Capture the cell that displays the provided text and extract its [X, Y] central coordinate. 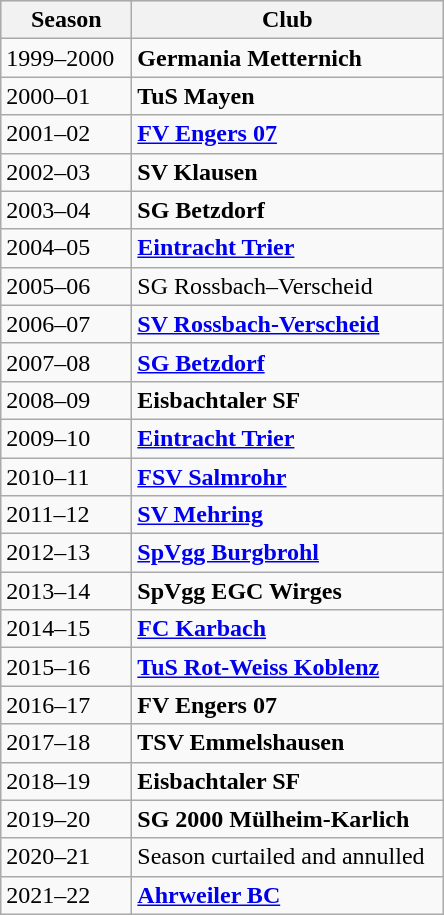
2000–01 [66, 96]
2004–05 [66, 248]
2014–15 [66, 629]
TuS Rot-Weiss Koblenz [288, 667]
SpVgg EGC Wirges [288, 591]
2015–16 [66, 667]
SpVgg Burgbrohl [288, 553]
2019–20 [66, 819]
2002–03 [66, 172]
2020–21 [66, 857]
2018–19 [66, 781]
2007–08 [66, 362]
2012–13 [66, 553]
SV Mehring [288, 515]
Season curtailed and annulled [288, 857]
2001–02 [66, 134]
TuS Mayen [288, 96]
2011–12 [66, 515]
2006–07 [66, 324]
Season [66, 20]
SV Klausen [288, 172]
2005–06 [66, 286]
2008–09 [66, 400]
2003–04 [66, 210]
SG 2000 Mülheim-Karlich [288, 819]
2013–14 [66, 591]
2010–11 [66, 477]
2016–17 [66, 705]
SV Rossbach-Verscheid [288, 324]
SG Rossbach–Verscheid [288, 286]
2009–10 [66, 438]
TSV Emmelshausen [288, 743]
2021–22 [66, 895]
Club [288, 20]
Ahrweiler BC [288, 895]
FC Karbach [288, 629]
2017–18 [66, 743]
1999–2000 [66, 58]
Germania Metternich [288, 58]
FSV Salmrohr [288, 477]
